Locate the cell with the specified text and output its (x, y) center coordinate. 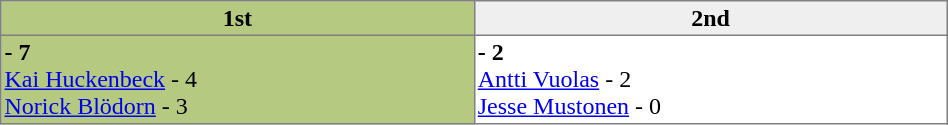
- 7Kai Huckenbeck - 4Norick Blödorn - 3 (238, 79)
1st (238, 18)
- 2Antti Vuolas - 2Jesse Mustonen - 0 (710, 79)
2nd (710, 18)
